Return [x, y] of the center of cell containing provided text 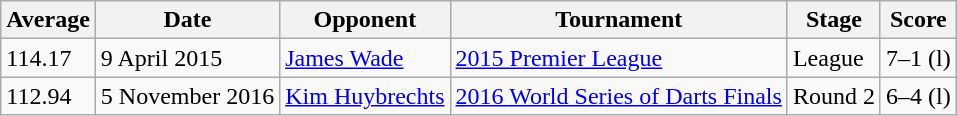
Kim Huybrechts [365, 96]
Round 2 [834, 96]
5 November 2016 [187, 96]
Tournament [618, 20]
Average [48, 20]
Date [187, 20]
James Wade [365, 58]
Score [918, 20]
2015 Premier League [618, 58]
6–4 (l) [918, 96]
League [834, 58]
9 April 2015 [187, 58]
Stage [834, 20]
112.94 [48, 96]
2016 World Series of Darts Finals [618, 96]
Opponent [365, 20]
114.17 [48, 58]
7–1 (l) [918, 58]
